For the text-containing cell, return its midpoint in [X, Y] coordinate format. 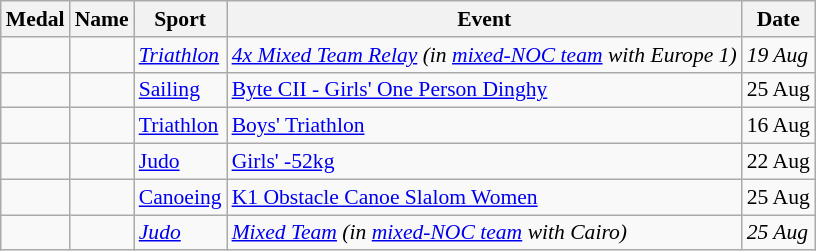
Sailing [180, 90]
Date [778, 19]
Name [102, 19]
Boys' Triathlon [484, 126]
22 Aug [778, 162]
Event [484, 19]
Byte CII - Girls' One Person Dinghy [484, 90]
Medal [36, 19]
Canoeing [180, 197]
Sport [180, 19]
16 Aug [778, 126]
Mixed Team (in mixed-NOC team with Cairo) [484, 233]
4x Mixed Team Relay (in mixed-NOC team with Europe 1) [484, 55]
Girls' -52kg [484, 162]
19 Aug [778, 55]
K1 Obstacle Canoe Slalom Women [484, 197]
